Locate the cell with the specified text and output its [x, y] center coordinate. 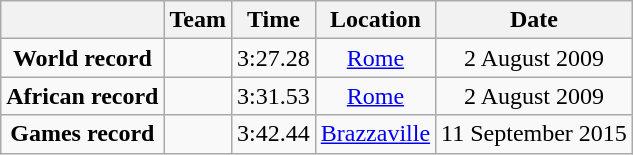
11 September 2015 [534, 134]
Games record [82, 134]
Brazzaville [375, 134]
Time [274, 20]
African record [82, 96]
Date [534, 20]
3:27.28 [274, 58]
Location [375, 20]
Team [198, 20]
3:31.53 [274, 96]
3:42.44 [274, 134]
World record [82, 58]
